Scan for the cell matching the given text and deliver its (x, y) coordinate at center. 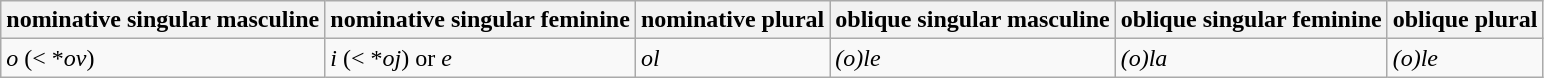
nominative singular feminine (480, 20)
i (< *oj) or e (480, 58)
o (< *ov) (163, 58)
nominative singular masculine (163, 20)
oblique singular feminine (1251, 20)
(o)la (1251, 58)
oblique plural (1465, 20)
nominative plural (732, 20)
oblique singular masculine (972, 20)
ol (732, 58)
